Detect which cell encompasses the target text, then output its [x, y] center coordinate. 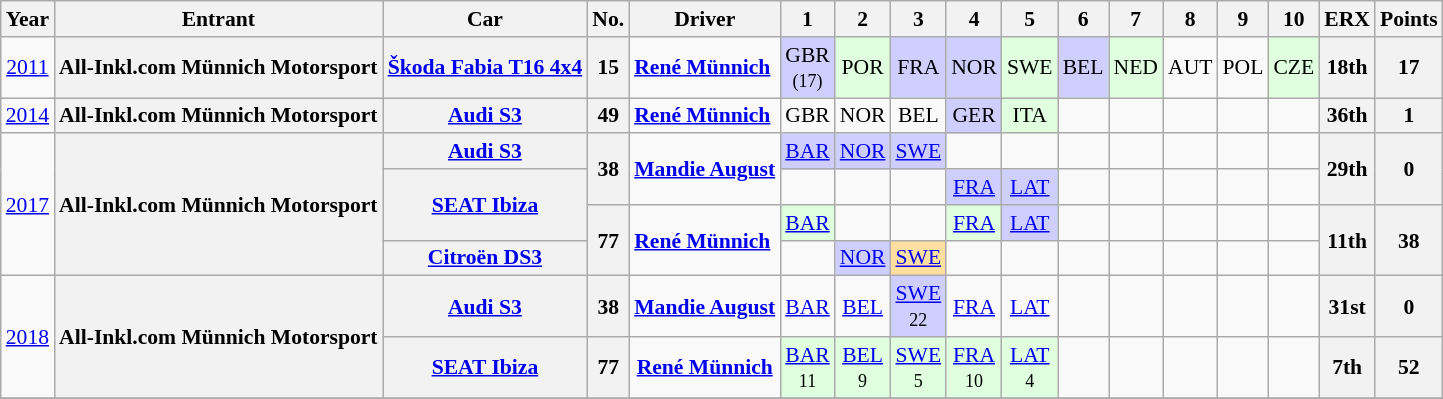
SWE22 [918, 306]
LAT4 [1030, 368]
10 [1294, 19]
17 [1409, 68]
Car [486, 19]
ERX [1347, 19]
9 [1242, 19]
7 [1135, 19]
29th [1347, 170]
2017 [28, 205]
GBR(17) [808, 68]
BAR11 [808, 368]
2014 [28, 116]
Driver [704, 19]
GBR [808, 116]
Points [1409, 19]
NED [1135, 68]
SWE5 [918, 368]
No. [608, 19]
2018 [28, 337]
3 [918, 19]
15 [608, 68]
Entrant [218, 19]
49 [608, 116]
Citroën DS3 [486, 258]
POL [1242, 68]
AUT [1190, 68]
FRA10 [974, 368]
BEL9 [863, 368]
18th [1347, 68]
8 [1190, 19]
11th [1347, 240]
7th [1347, 368]
2011 [28, 68]
Year [28, 19]
2 [863, 19]
5 [1030, 19]
ITA [1030, 116]
31st [1347, 306]
36th [1347, 116]
POR [863, 68]
6 [1084, 19]
52 [1409, 368]
GER [974, 116]
4 [974, 19]
Škoda Fabia T16 4x4 [486, 68]
CZE [1294, 68]
